Extract the (x, y) coordinate from the center of the cell holding the provided text.  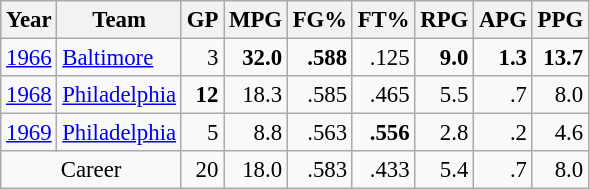
18.3 (256, 95)
13.7 (560, 58)
9.0 (444, 58)
5.4 (444, 170)
.465 (384, 95)
.125 (384, 58)
FG% (320, 20)
.2 (504, 133)
5 (202, 133)
.585 (320, 95)
3 (202, 58)
MPG (256, 20)
Career (92, 170)
PPG (560, 20)
20 (202, 170)
12 (202, 95)
18.0 (256, 170)
RPG (444, 20)
5.5 (444, 95)
8.8 (256, 133)
32.0 (256, 58)
.556 (384, 133)
1969 (29, 133)
2.8 (444, 133)
Baltimore (119, 58)
.433 (384, 170)
Year (29, 20)
1968 (29, 95)
FT% (384, 20)
GP (202, 20)
1.3 (504, 58)
APG (504, 20)
Team (119, 20)
.583 (320, 170)
4.6 (560, 133)
.588 (320, 58)
.563 (320, 133)
1966 (29, 58)
